Provide the (X, Y) coordinate of the cell's center where the given text is located.  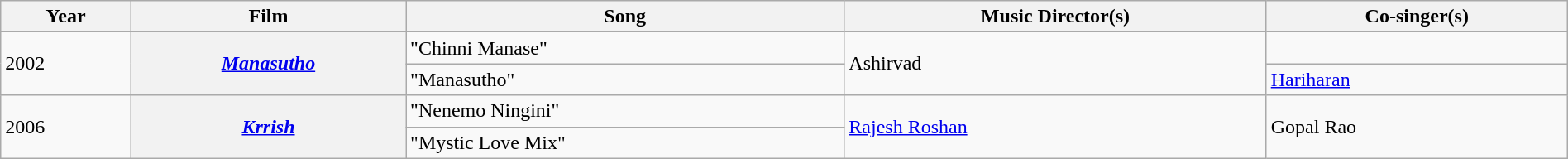
Ashirvad (1055, 64)
2006 (66, 127)
"Mystic Love Mix" (625, 142)
Music Director(s) (1055, 17)
Krrish (268, 127)
Manasutho (268, 64)
Film (268, 17)
"Chinni Manase" (625, 48)
Song (625, 17)
Year (66, 17)
"Manasutho" (625, 79)
Hariharan (1417, 79)
Co-singer(s) (1417, 17)
Gopal Rao (1417, 127)
Rajesh Roshan (1055, 127)
2002 (66, 64)
"Nenemo Ningini" (625, 111)
